From the cell containing the given text, extract its center point as [x, y] coordinate. 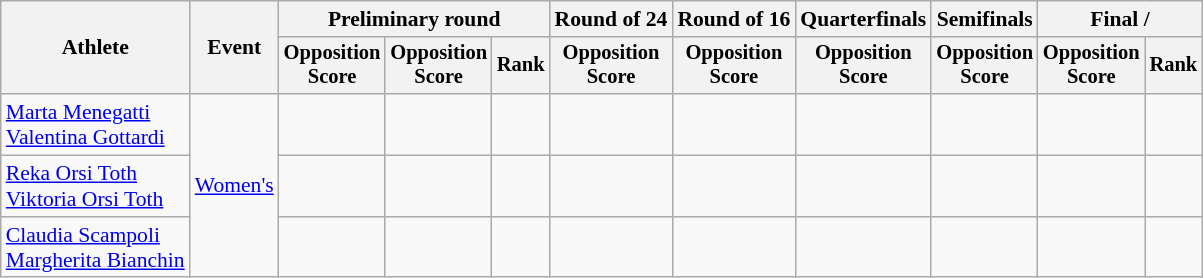
Event [234, 48]
Round of 24 [612, 19]
Athlete [96, 48]
Quarterfinals [863, 19]
Round of 16 [734, 19]
Preliminary round [414, 19]
Semifinals [984, 19]
Final / [1120, 19]
Claudia ScampoliMargherita Bianchin [96, 248]
Marta MenegattiValentina Gottardi [96, 124]
Reka Orsi TothViktoria Orsi Toth [96, 186]
Women's [234, 186]
